Pinpoint the cell where the given text exists, returning its (x, y) midpoint coordinate. 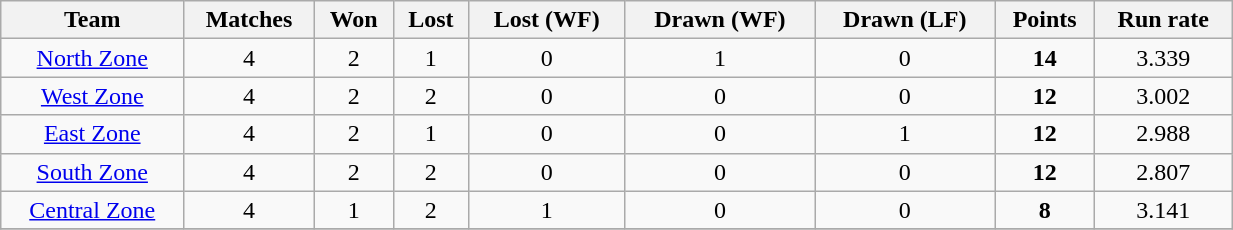
Run rate (1164, 20)
South Zone (92, 172)
3.141 (1164, 210)
Lost (430, 20)
Matches (249, 20)
North Zone (92, 58)
Central Zone (92, 210)
3.339 (1164, 58)
Won (354, 20)
Points (1045, 20)
East Zone (92, 134)
Lost (WF) (547, 20)
14 (1045, 58)
Drawn (LF) (905, 20)
Drawn (WF) (720, 20)
3.002 (1164, 96)
West Zone (92, 96)
Team (92, 20)
2.807 (1164, 172)
8 (1045, 210)
2.988 (1164, 134)
